Detect which cell encompasses the target text, then output its [x, y] center coordinate. 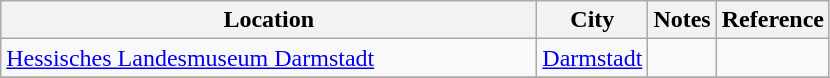
Location [269, 20]
Reference [772, 20]
Darmstadt [592, 58]
Hessisches Landesmuseum Darmstadt [269, 58]
Notes [682, 20]
City [592, 20]
